Provide the (X, Y) coordinate of the cell's center where the given text is located.  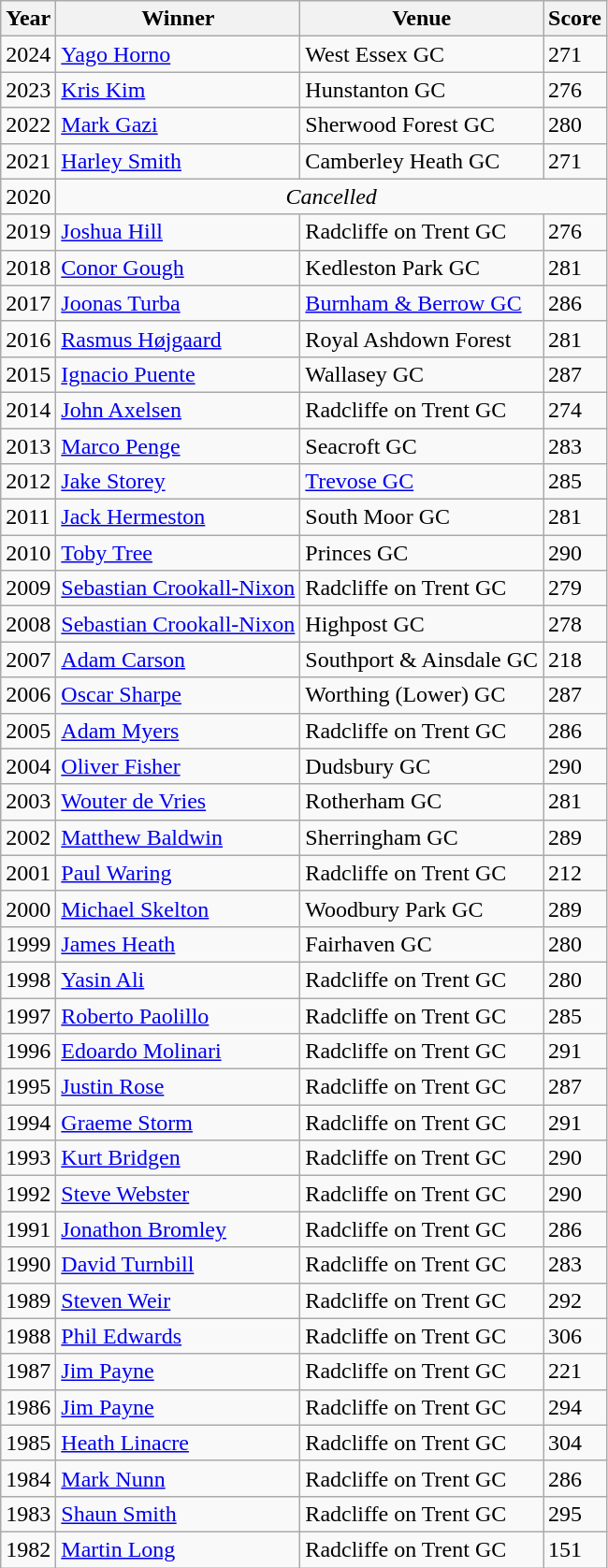
Sherringham GC (422, 837)
James Heath (178, 944)
2017 (28, 303)
Joonas Turba (178, 303)
1992 (28, 1194)
Mark Nunn (178, 1478)
Jake Storey (178, 482)
Yasin Ali (178, 980)
304 (575, 1443)
1989 (28, 1300)
Yago Horno (178, 54)
1986 (28, 1407)
Kedleston Park GC (422, 268)
2000 (28, 908)
1991 (28, 1229)
Sherwood Forest GC (422, 125)
2023 (28, 90)
278 (575, 624)
Year (28, 19)
Wouter de Vries (178, 802)
2022 (28, 125)
Cancelled (331, 196)
2012 (28, 482)
1996 (28, 1052)
Matthew Baldwin (178, 837)
2019 (28, 232)
1993 (28, 1158)
2013 (28, 446)
2021 (28, 161)
2009 (28, 588)
2015 (28, 374)
Michael Skelton (178, 908)
Harley Smith (178, 161)
David Turnbill (178, 1265)
292 (575, 1300)
Edoardo Molinari (178, 1052)
Hunstanton GC (422, 90)
Rasmus Højgaard (178, 339)
Phil Edwards (178, 1336)
Ignacio Puente (178, 374)
1983 (28, 1514)
Oscar Sharpe (178, 695)
Seacroft GC (422, 446)
Fairhaven GC (422, 944)
218 (575, 660)
Highpost GC (422, 624)
1987 (28, 1372)
Marco Penge (178, 446)
Dudsbury GC (422, 766)
1995 (28, 1087)
Adam Myers (178, 731)
Trevose GC (422, 482)
Martin Long (178, 1549)
2014 (28, 410)
1984 (28, 1478)
294 (575, 1407)
274 (575, 410)
221 (575, 1372)
Mark Gazi (178, 125)
1997 (28, 1015)
Roberto Paolillo (178, 1015)
Burnham & Berrow GC (422, 303)
2016 (28, 339)
1985 (28, 1443)
Adam Carson (178, 660)
John Axelsen (178, 410)
Kurt Bridgen (178, 1158)
2018 (28, 268)
Worthing (Lower) GC (422, 695)
Jack Hermeston (178, 517)
1998 (28, 980)
Princes GC (422, 553)
279 (575, 588)
Justin Rose (178, 1087)
2001 (28, 873)
South Moor GC (422, 517)
2024 (28, 54)
295 (575, 1514)
Southport & Ainsdale GC (422, 660)
306 (575, 1336)
1999 (28, 944)
2010 (28, 553)
2008 (28, 624)
Venue (422, 19)
2020 (28, 196)
Heath Linacre (178, 1443)
Score (575, 19)
West Essex GC (422, 54)
2006 (28, 695)
151 (575, 1549)
Toby Tree (178, 553)
Jonathon Bromley (178, 1229)
Paul Waring (178, 873)
Shaun Smith (178, 1514)
Rotherham GC (422, 802)
2002 (28, 837)
Camberley Heath GC (422, 161)
Woodbury Park GC (422, 908)
1994 (28, 1123)
1988 (28, 1336)
Graeme Storm (178, 1123)
Royal Ashdown Forest (422, 339)
1982 (28, 1549)
Wallasey GC (422, 374)
Joshua Hill (178, 232)
Conor Gough (178, 268)
Oliver Fisher (178, 766)
212 (575, 873)
Steven Weir (178, 1300)
2004 (28, 766)
2011 (28, 517)
Steve Webster (178, 1194)
2007 (28, 660)
1990 (28, 1265)
Winner (178, 19)
2003 (28, 802)
Kris Kim (178, 90)
2005 (28, 731)
